Search for the cell housing the specified text and yield its (x, y) center coordinate. 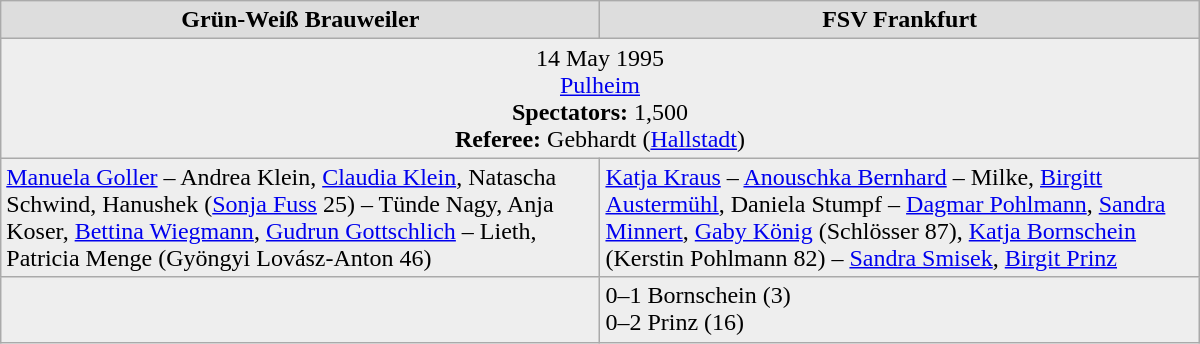
0–1 Bornschein (3) 0–2 Prinz (16) (900, 310)
Grün-Weiß Brauweiler (300, 20)
FSV Frankfurt (900, 20)
14 May 1995 Pulheim Spectators: 1,500 Referee: Gebhardt (Hallstadt) (600, 98)
